Capture the cell that displays the provided text and extract its [X, Y] central coordinate. 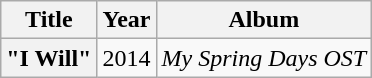
Title [49, 20]
Album [264, 20]
2014 [126, 58]
Year [126, 20]
"I Will" [49, 58]
My Spring Days OST [264, 58]
